Return the (x, y) coordinate for the center point of the cell that contains the specified text.  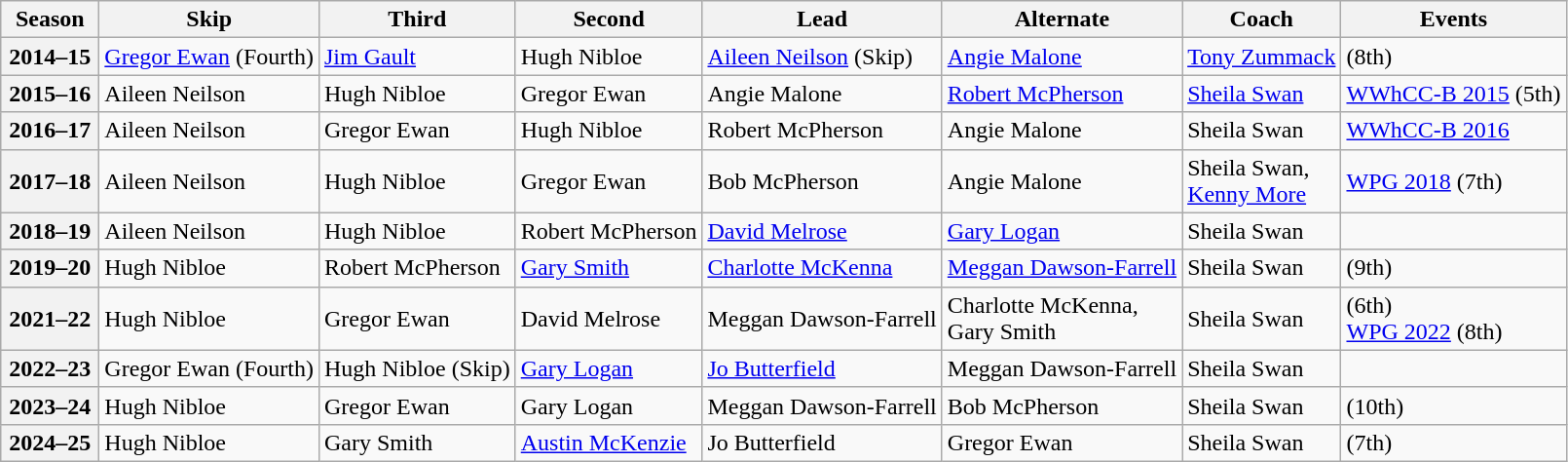
2019–20 (51, 268)
2022–23 (51, 368)
(7th) (1453, 443)
2016–17 (51, 131)
Charlotte McKenna, Gary Smith (1062, 318)
WWhCC-B 2016 (1453, 131)
2024–25 (51, 443)
Aileen Neilson (Skip) (822, 57)
(9th) (1453, 268)
Jim Gault (417, 57)
Charlotte McKenna (822, 268)
2021–22 (51, 318)
Austin McKenzie (609, 443)
2014–15 (51, 57)
Skip (209, 19)
Tony Zummack (1262, 57)
(10th) (1453, 405)
Coach (1262, 19)
Sheila Swan,Kenny More (1262, 181)
Third (417, 19)
Alternate (1062, 19)
Lead (822, 19)
(6th) WPG 2022 (8th) (1453, 318)
2017–18 (51, 181)
Season (51, 19)
Events (1453, 19)
Hugh Nibloe (Skip) (417, 368)
Second (609, 19)
2015–16 (51, 94)
2018–19 (51, 231)
(8th) (1453, 57)
WWhCC-B 2015 (5th) (1453, 94)
WPG 2018 (7th) (1453, 181)
2023–24 (51, 405)
